Identify which cell holds the provided text, then report its [X, Y] central coordinate. 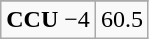
CCU −4 [48, 20]
60.5 [122, 20]
